From the cell containing the given text, extract its center point as (x, y) coordinate. 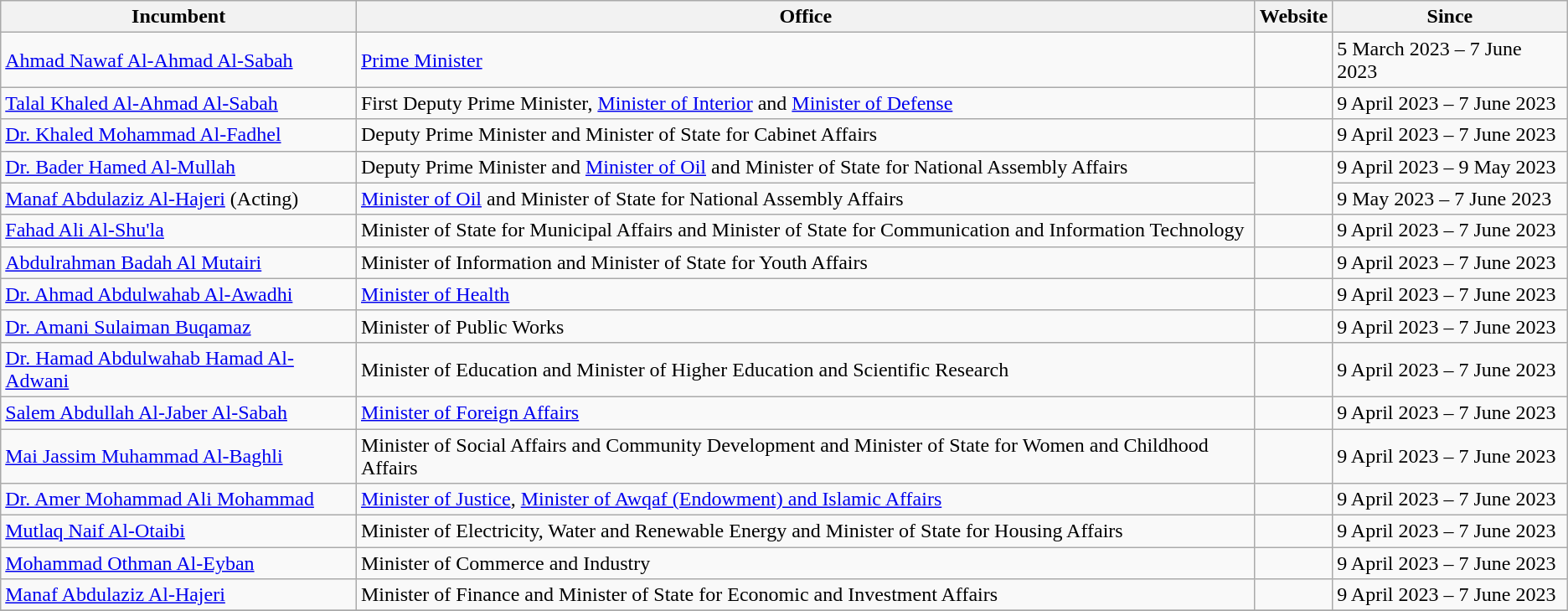
Dr. Hamad Abdulwahab Hamad Al-Adwani (179, 369)
Mai Jassim Muhammad Al-Baghli (179, 456)
9 April 2023 – 9 May 2023 (1451, 167)
Manaf Abdulaziz Al-Hajeri (179, 595)
Fahad Ali Al-Shu'la (179, 230)
Deputy Prime Minister and Minister of Oil and Minister of State for National Assembly Affairs (806, 167)
Dr. Amani Sulaiman Buqamaz (179, 326)
Abdulrahman Badah Al Mutairi (179, 262)
Talal Khaled Al-Ahmad Al-Sabah (179, 103)
Minister of Health (806, 294)
5 March 2023 – 7 June 2023 (1451, 60)
Minister of Education and Minister of Higher Education and Scientific Research (806, 369)
Dr. Amer Mohammad Ali Mohammad (179, 500)
Minister of Oil and Minister of State for National Assembly Affairs (806, 199)
Since (1451, 17)
Minister of Finance and Minister of State for Economic and Investment Affairs (806, 595)
9 May 2023 – 7 June 2023 (1451, 199)
Ahmad Nawaf Al-Ahmad Al-Sabah (179, 60)
Dr. Khaled Mohammad Al-Fadhel (179, 135)
Minister of Justice, Minister of Awqaf (Endowment) and Islamic Affairs (806, 500)
Minister of State for Municipal Affairs and Minister of State for Communication and Information Technology (806, 230)
Prime Minister (806, 60)
Minister of Social Affairs and Community Development and Minister of State for Women and Childhood Affairs (806, 456)
Website (1293, 17)
Minister of Electricity, Water and Renewable Energy and Minister of State for Housing Affairs (806, 531)
Minister of Information and Minister of State for Youth Affairs (806, 262)
Deputy Prime Minister and Minister of State for Cabinet Affairs (806, 135)
First Deputy Prime Minister, Minister of Interior and Minister of Defense (806, 103)
Minister of Public Works (806, 326)
Dr. Ahmad Abdulwahab Al-Awadhi (179, 294)
Minister of Foreign Affairs (806, 412)
Mohammad Othman Al-Eyban (179, 563)
Incumbent (179, 17)
Mutlaq Naif Al-Otaibi (179, 531)
Office (806, 17)
Dr. Bader Hamed Al-Mullah (179, 167)
Manaf Abdulaziz Al-Hajeri (Acting) (179, 199)
Minister of Commerce and Industry (806, 563)
Salem Abdullah Al-Jaber Al-Sabah (179, 412)
